Pinpoint the cell where the given text exists, returning its (x, y) midpoint coordinate. 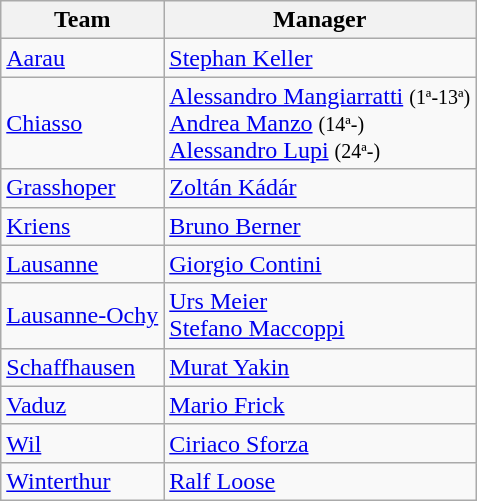
Mario Frick (320, 405)
Wil (82, 443)
Ciriaco Sforza (320, 443)
Bruno Berner (320, 226)
Aarau (82, 58)
Grasshoper (82, 188)
Murat Yakin (320, 367)
Zoltán Kádár (320, 188)
Manager (320, 20)
Lausanne (82, 264)
Winterthur (82, 481)
Kriens (82, 226)
Giorgio Contini (320, 264)
Urs Meier Stefano Maccoppi (320, 316)
Lausanne-Ochy (82, 316)
Team (82, 20)
Alessandro Mangiarratti (1ª-13ª) Andrea Manzo (14ª-) Alessandro Lupi (24ª-) (320, 123)
Schaffhausen (82, 367)
Vaduz (82, 405)
Chiasso (82, 123)
Stephan Keller (320, 58)
Ralf Loose (320, 481)
